Find where the given text appears and provide that cell's center as (X, Y) coordinate. 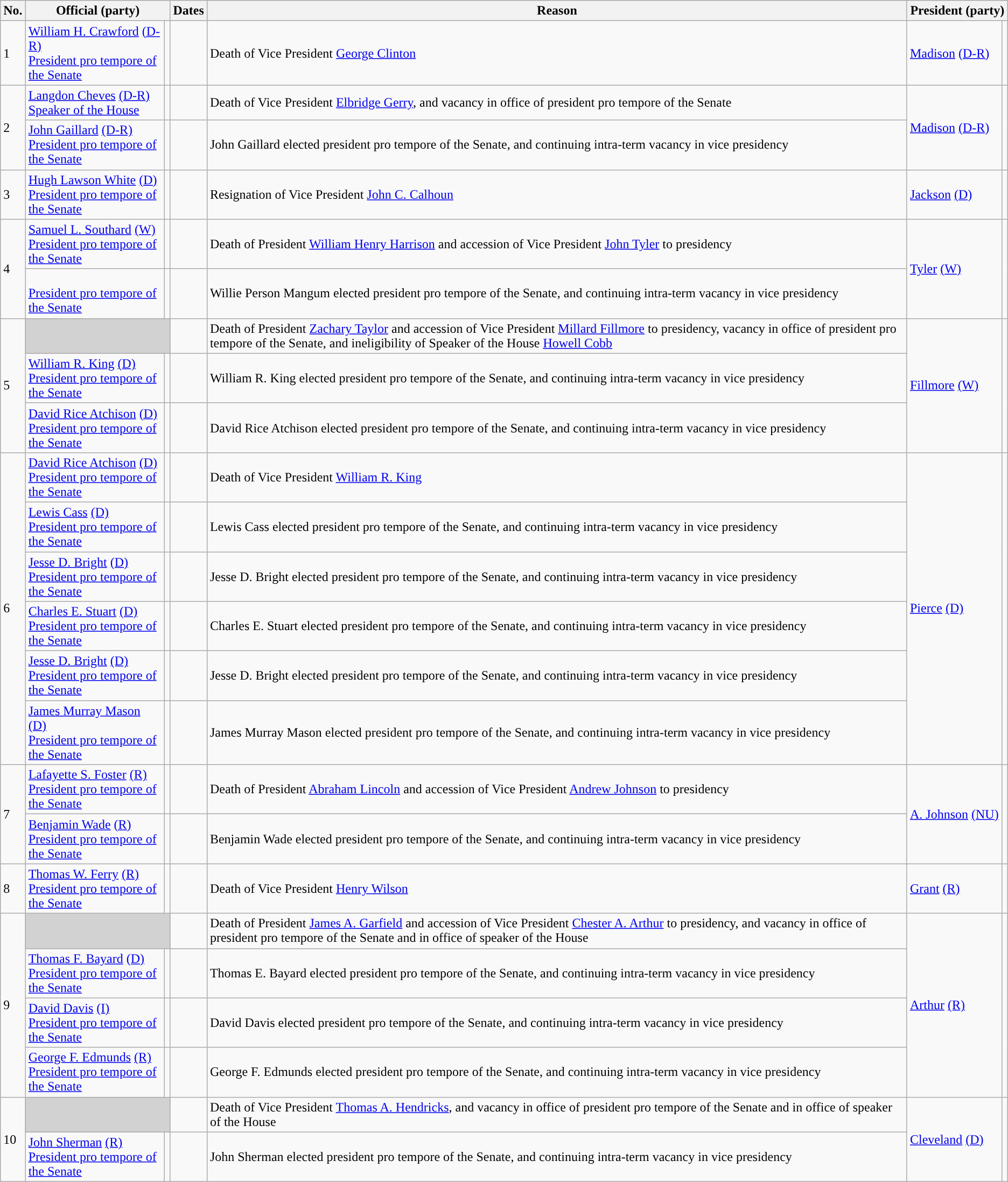
Arthur (R) (954, 1005)
George F. Edmunds elected president pro tempore of the Senate, and continuing intra-term vacancy in vice presidency (557, 1072)
Langdon Cheves (D-R)Speaker of the House (95, 102)
Death of Vice President George Clinton (557, 53)
Dates (188, 11)
George F. Edmunds (R)President pro tempore of the Senate (95, 1072)
James Murray Mason (D)President pro tempore of the Senate (95, 732)
Samuel L. Southard (W)President pro tempore of the Senate (95, 244)
Lafayette S. Foster (R)President pro tempore of the Senate (95, 789)
Benjamin Wade elected president pro tempore of the Senate, and continuing intra-term vacancy in vice presidency (557, 839)
Thomas F. Bayard (D)President pro tempore of the Senate (95, 973)
Death of Vice President Thomas A. Hendricks, and vacancy in office of president pro tempore of the Senate and in office of speaker of the House (557, 1115)
William R. King (D)President pro tempore of the Senate (95, 378)
Death of Vice President Henry Wilson (557, 889)
Thomas E. Bayard elected president pro tempore of the Senate, and continuing intra-term vacancy in vice presidency (557, 973)
John Gaillard elected president pro tempore of the Senate, and continuing intra-term vacancy in vice presidency (557, 145)
Thomas W. Ferry (R)President pro tempore of the Senate (95, 889)
4 (13, 269)
James Murray Mason elected president pro tempore of the Senate, and continuing intra-term vacancy in vice presidency (557, 732)
Lewis Cass elected president pro tempore of the Senate, and continuing intra-term vacancy in vice presidency (557, 527)
William R. King elected president pro tempore of the Senate, and continuing intra-term vacancy in vice presidency (557, 378)
8 (13, 889)
Official (party) (98, 11)
John Sherman (R)President pro tempore of the Senate (95, 1157)
Charles E. Stuart (D)President pro tempore of the Senate (95, 626)
A. Johnson (NU) (954, 814)
Cleveland (D) (954, 1139)
David Davis elected president pro tempore of the Senate, and continuing intra-term vacancy in vice presidency (557, 1023)
Jackson (D) (954, 194)
7 (13, 814)
Pierce (D) (954, 609)
Fillmore (W) (954, 386)
2 (13, 127)
10 (13, 1139)
6 (13, 609)
5 (13, 386)
No. (13, 11)
John Gaillard (D-R)President pro tempore of the Senate (95, 145)
Tyler (W) (954, 269)
Death of President William Henry Harrison and accession of Vice President John Tyler to presidency (557, 244)
Grant (R) (954, 889)
Benjamin Wade (R)President pro tempore of the Senate (95, 839)
Willie Person Mangum elected president pro tempore of the Senate, and continuing intra-term vacancy in vice presidency (557, 293)
Charles E. Stuart elected president pro tempore of the Senate, and continuing intra-term vacancy in vice presidency (557, 626)
David Rice Atchison elected president pro tempore of the Senate, and continuing intra-term vacancy in vice presidency (557, 428)
Death of Vice President Elbridge Gerry, and vacancy in office of president pro tempore of the Senate (557, 102)
Death of Vice President William R. King (557, 477)
1 (13, 53)
David Davis (I)President pro tempore of the Senate (95, 1023)
9 (13, 1005)
Reason (557, 11)
President (party) (957, 11)
John Sherman elected president pro tempore of the Senate, and continuing intra-term vacancy in vice presidency (557, 1157)
Lewis Cass (D)President pro tempore of the Senate (95, 527)
William H. Crawford (D-R)President pro tempore of the Senate (95, 53)
Resignation of Vice President John C. Calhoun (557, 194)
Hugh Lawson White (D)President pro tempore of the Senate (95, 194)
President pro tempore of the Senate (95, 293)
3 (13, 194)
Death of President Abraham Lincoln and accession of Vice President Andrew Johnson to presidency (557, 789)
